Pinpoint the cell where the given text exists, returning its (x, y) midpoint coordinate. 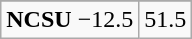
51.5 (166, 20)
NCSU −12.5 (70, 20)
